Identify which cell holds the provided text, then report its [x, y] central coordinate. 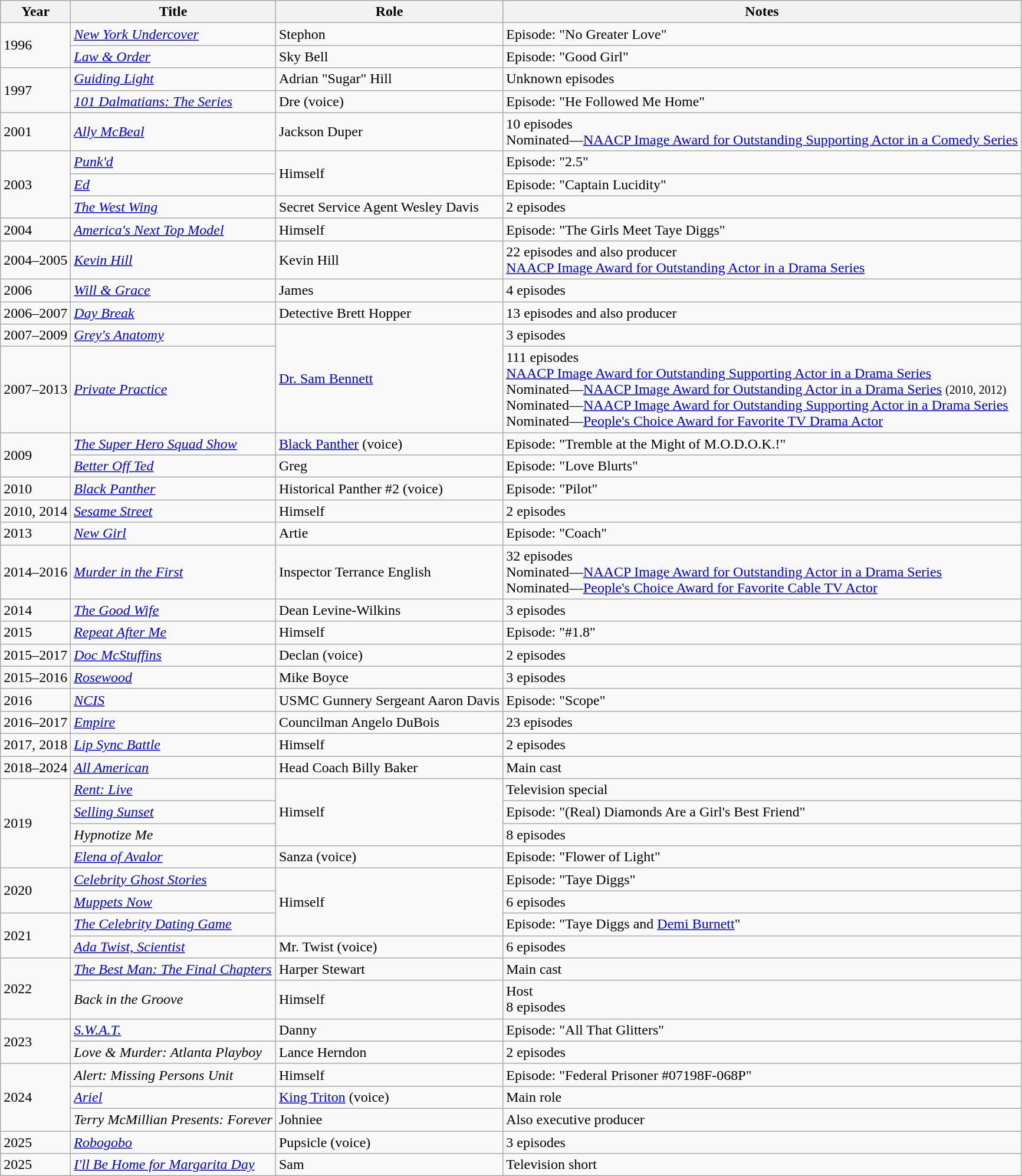
2024 [35, 1097]
2020 [35, 891]
NCIS [173, 700]
I'll Be Home for Margarita Day [173, 1165]
The Celebrity Dating Game [173, 924]
Declan (voice) [389, 655]
2010 [35, 489]
Selling Sunset [173, 812]
All American [173, 767]
13 episodes and also producer [762, 313]
Muppets Now [173, 902]
Celebrity Ghost Stories [173, 879]
Sam [389, 1165]
2007–2013 [35, 390]
King Triton (voice) [389, 1097]
Rosewood [173, 677]
Episode: "The Girls Meet Taye Diggs" [762, 229]
Empire [173, 722]
Punk'd [173, 162]
2004–2005 [35, 259]
Detective Brett Hopper [389, 313]
Episode: "Tremble at the Might of M.O.D.O.K.!" [762, 444]
Artie [389, 533]
Greg [389, 466]
USMC Gunnery Sergeant Aaron Davis [389, 700]
1997 [35, 90]
Ally McBeal [173, 132]
Episode: "Love Blurts" [762, 466]
Inspector Terrance English [389, 572]
Repeat After Me [173, 633]
Harper Stewart [389, 969]
Jackson Duper [389, 132]
Episode: "He Followed Me Home" [762, 101]
Television special [762, 790]
Head Coach Billy Baker [389, 767]
Elena of Avalor [173, 857]
The Super Hero Squad Show [173, 444]
Grey's Anatomy [173, 335]
Stephon [389, 34]
Episode: "Federal Prisoner #07198F-068P" [762, 1075]
Episode: "(Real) Diamonds Are a Girl's Best Friend" [762, 812]
Love & Murder: Atlanta Playboy [173, 1052]
2018–2024 [35, 767]
Ed [173, 185]
Title [173, 12]
2004 [35, 229]
The Best Man: The Final Chapters [173, 969]
Dean Levine-Wilkins [389, 610]
Lip Sync Battle [173, 745]
Secret Service Agent Wesley Davis [389, 207]
2010, 2014 [35, 511]
2016–2017 [35, 722]
Pupsicle (voice) [389, 1142]
Councilman Angelo DuBois [389, 722]
Historical Panther #2 (voice) [389, 489]
Episode: "Flower of Light" [762, 857]
Danny [389, 1030]
101 Dalmatians: The Series [173, 101]
Television short [762, 1165]
Episode: "Taye Diggs" [762, 879]
Sanza (voice) [389, 857]
2019 [35, 823]
The West Wing [173, 207]
Will & Grace [173, 290]
Ariel [173, 1097]
Sesame Street [173, 511]
Hypnotize Me [173, 835]
The Good Wife [173, 610]
Sky Bell [389, 57]
Episode: "All That Glitters" [762, 1030]
Ada Twist, Scientist [173, 947]
Episode: "Pilot" [762, 489]
2006 [35, 290]
Notes [762, 12]
2022 [35, 988]
10 episodesNominated—NAACP Image Award for Outstanding Supporting Actor in a Comedy Series [762, 132]
Unknown episodes [762, 79]
Lance Herndon [389, 1052]
New York Undercover [173, 34]
2006–2007 [35, 313]
Host8 episodes [762, 1000]
Robogobo [173, 1142]
Episode: "2.5" [762, 162]
4 episodes [762, 290]
1996 [35, 45]
2007–2009 [35, 335]
Murder in the First [173, 572]
Main role [762, 1097]
Dre (voice) [389, 101]
2015 [35, 633]
Black Panther [173, 489]
Guiding Light [173, 79]
Episode: "Good Girl" [762, 57]
Dr. Sam Bennett [389, 378]
2017, 2018 [35, 745]
Adrian "Sugar" Hill [389, 79]
2014–2016 [35, 572]
Better Off Ted [173, 466]
2013 [35, 533]
Rent: Live [173, 790]
32 episodesNominated—NAACP Image Award for Outstanding Actor in a Drama SeriesNominated—People's Choice Award for Favorite Cable TV Actor [762, 572]
2014 [35, 610]
S.W.A.T. [173, 1030]
Mike Boyce [389, 677]
2021 [35, 935]
Episode: "No Greater Love" [762, 34]
Private Practice [173, 390]
2001 [35, 132]
Black Panther (voice) [389, 444]
2023 [35, 1041]
Alert: Missing Persons Unit [173, 1075]
Law & Order [173, 57]
America's Next Top Model [173, 229]
Episode: "Captain Lucidity" [762, 185]
Episode: "Taye Diggs and Demi Burnett" [762, 924]
2009 [35, 455]
2016 [35, 700]
Doc McStuffins [173, 655]
Mr. Twist (voice) [389, 947]
Johniee [389, 1119]
Episode: "Scope" [762, 700]
22 episodes and also producerNAACP Image Award for Outstanding Actor in a Drama Series [762, 259]
2003 [35, 185]
New Girl [173, 533]
James [389, 290]
2015–2016 [35, 677]
Also executive producer [762, 1119]
8 episodes [762, 835]
Year [35, 12]
Day Break [173, 313]
23 episodes [762, 722]
Episode: "#1.8" [762, 633]
Role [389, 12]
Terry McMillian Presents: Forever [173, 1119]
2015–2017 [35, 655]
Back in the Groove [173, 1000]
Episode: "Coach" [762, 533]
